Scan for the cell matching the given text and deliver its [X, Y] coordinate at center. 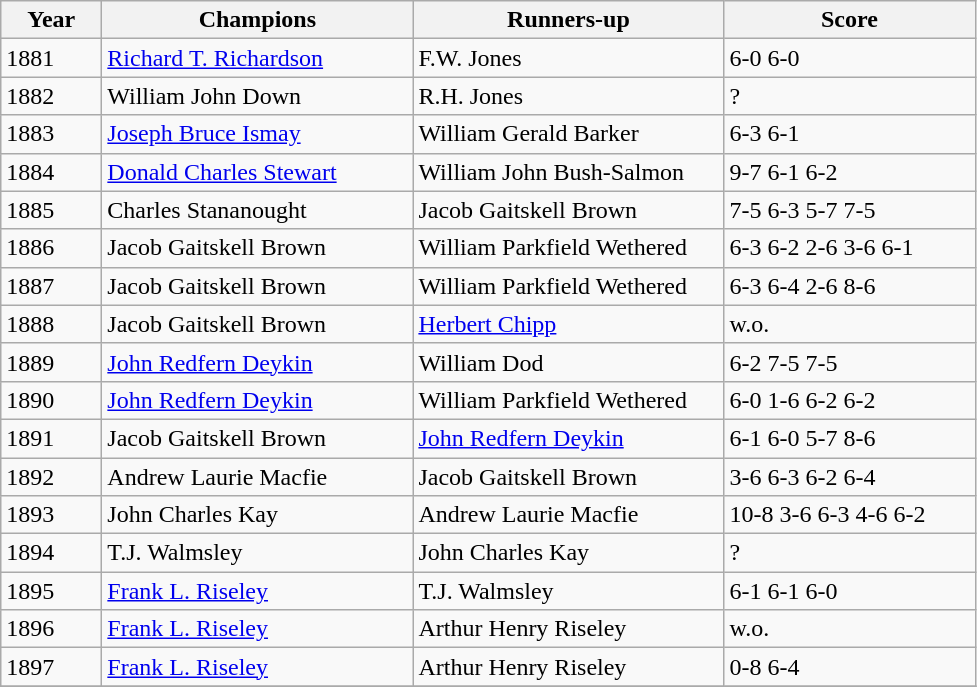
Herbert Chipp [568, 324]
1889 [52, 362]
6-0 6-0 [850, 58]
1888 [52, 324]
Joseph Bruce Ismay [258, 134]
1894 [52, 553]
William Dod [568, 362]
1881 [52, 58]
1892 [52, 477]
6-3 6-2 2-6 3-6 6-1 [850, 248]
Year [52, 20]
Champions [258, 20]
1893 [52, 515]
1890 [52, 400]
9-7 6-1 6-2 [850, 172]
F.W. Jones [568, 58]
William John Bush-Salmon [568, 172]
1884 [52, 172]
1883 [52, 134]
1891 [52, 438]
6-2 7-5 7-5 [850, 362]
0-8 6-4 [850, 667]
Donald Charles Stewart [258, 172]
Runners-up [568, 20]
William Gerald Barker [568, 134]
3-6 6-3 6-2 6-4 [850, 477]
1895 [52, 591]
Charles Stananought [258, 210]
Richard T. Richardson [258, 58]
1886 [52, 248]
7-5 6-3 5-7 7-5 [850, 210]
1887 [52, 286]
1885 [52, 210]
R.H. Jones [568, 96]
1896 [52, 629]
6-3 6-4 2-6 8-6 [850, 286]
6-1 6-1 6-0 [850, 591]
6-0 1-6 6-2 6-2 [850, 400]
Score [850, 20]
1882 [52, 96]
William John Down [258, 96]
6-3 6-1 [850, 134]
10-8 3-6 6-3 4-6 6-2 [850, 515]
1897 [52, 667]
6-1 6-0 5-7 8-6 [850, 438]
